Extract the [X, Y] coordinate from the center of the cell holding the provided text.  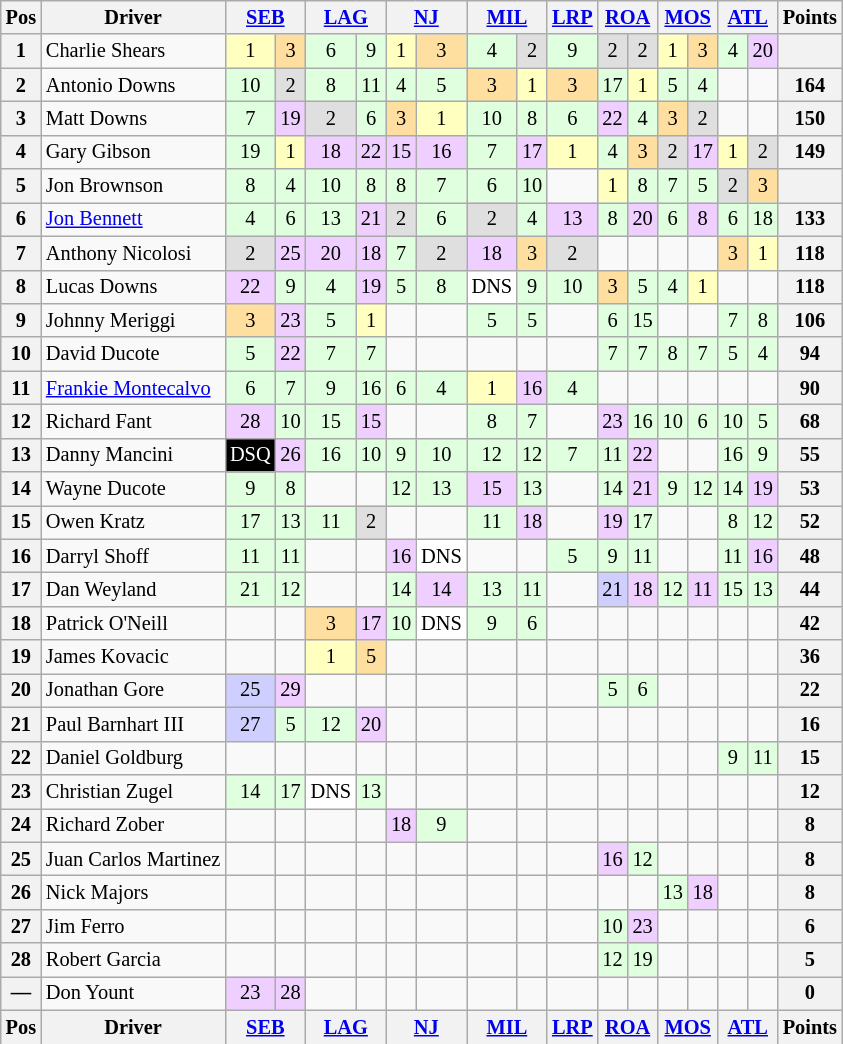
106 [810, 320]
James Kovacic [133, 657]
52 [810, 522]
68 [810, 421]
42 [810, 623]
150 [810, 118]
55 [810, 455]
149 [810, 152]
Christian Zugel [133, 791]
Charlie Shears [133, 51]
Jonathan Gore [133, 690]
44 [810, 589]
164 [810, 85]
DSQ [250, 455]
29 [291, 690]
Matt Downs [133, 118]
Frankie Montecalvo [133, 388]
Darryl Shoff [133, 556]
133 [810, 219]
Owen Kratz [133, 522]
36 [810, 657]
Richard Fant [133, 421]
Jon Brownson [133, 186]
Gary Gibson [133, 152]
Richard Zober [133, 825]
90 [810, 388]
Wayne Ducote [133, 489]
Danny Mancini [133, 455]
Patrick O'Neill [133, 623]
94 [810, 354]
Jon Bennett [133, 219]
David Ducote [133, 354]
Anthony Nicolosi [133, 253]
Daniel Goldburg [133, 758]
Nick Majors [133, 892]
Juan Carlos Martinez [133, 859]
Don Yount [133, 993]
24 [21, 825]
53 [810, 489]
48 [810, 556]
Jim Ferro [133, 926]
Johnny Meriggi [133, 320]
Lucas Downs [133, 287]
Antonio Downs [133, 85]
— [21, 993]
Robert Garcia [133, 960]
Dan Weyland [133, 589]
Paul Barnhart III [133, 724]
0 [810, 993]
